Extract the [x, y] coordinate from the center of the cell holding the provided text.  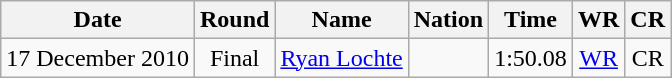
Final [234, 58]
Nation [448, 20]
Round [234, 20]
17 December 2010 [98, 58]
Date [98, 20]
Name [342, 20]
Time [531, 20]
1:50.08 [531, 58]
Ryan Lochte [342, 58]
